For the text-containing cell, return its midpoint in (X, Y) coordinate format. 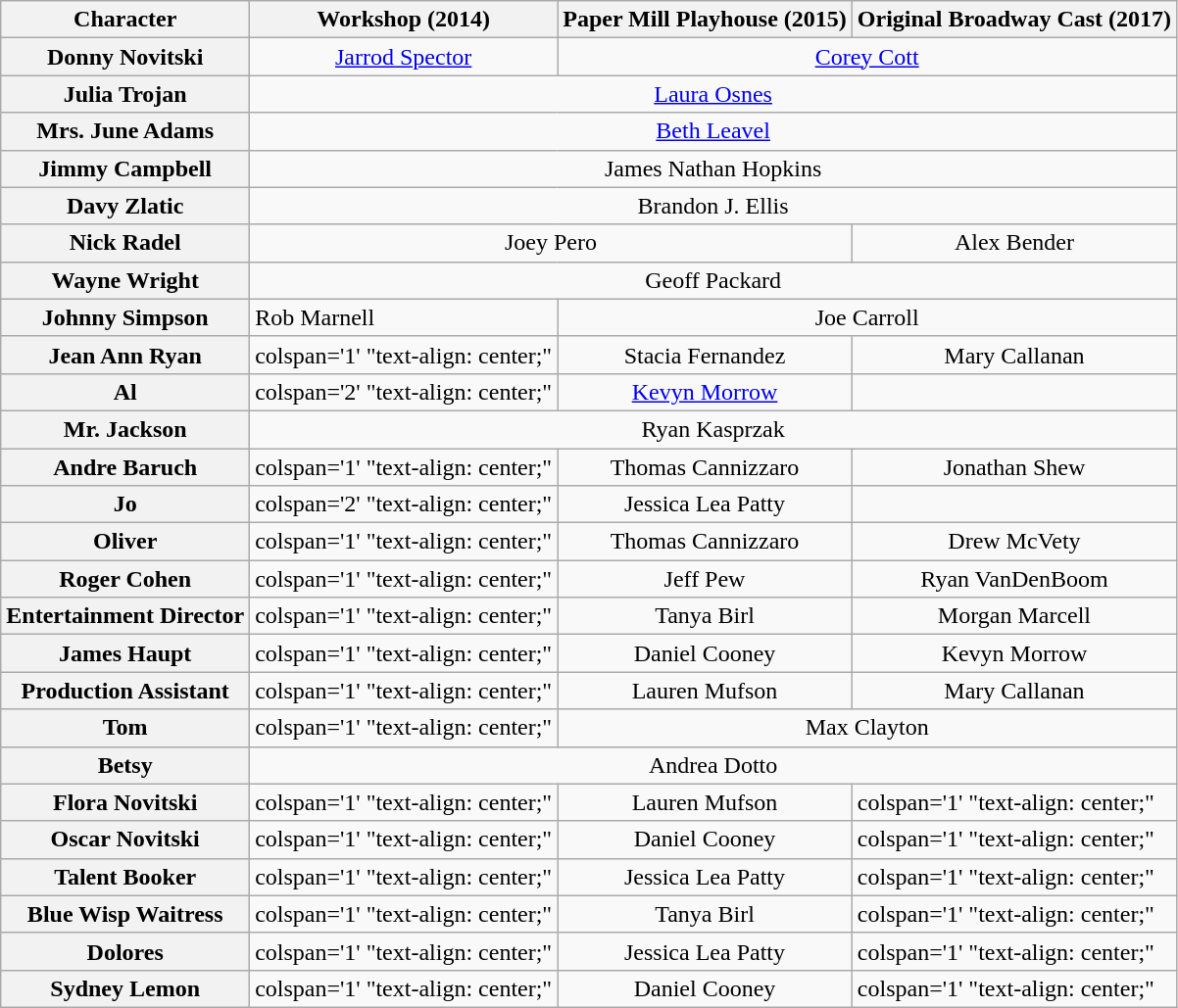
Johnny Simpson (125, 317)
Original Broadway Cast (2017) (1013, 20)
Andre Baruch (125, 467)
Joe Carroll (867, 317)
Roger Cohen (125, 579)
Laura Osnes (713, 94)
Jo (125, 504)
Blue Wisp Waitress (125, 914)
Oliver (125, 542)
Ryan VanDenBoom (1013, 579)
Mrs. June Adams (125, 131)
Stacia Fernandez (706, 355)
Davy Zlatic (125, 206)
Workshop (2014) (404, 20)
Production Assistant (125, 691)
James Nathan Hopkins (713, 168)
Mr. Jackson (125, 429)
Ryan Kasprzak (713, 429)
Rob Marnell (404, 317)
Jarrod Spector (404, 57)
Morgan Marcell (1013, 616)
Tom (125, 728)
Corey Cott (867, 57)
Al (125, 392)
Entertainment Director (125, 616)
Character (125, 20)
Max Clayton (867, 728)
Brandon J. Ellis (713, 206)
Oscar Novitski (125, 840)
Jeff Pew (706, 579)
Beth Leavel (713, 131)
Betsy (125, 765)
Wayne Wright (125, 280)
Drew McVety (1013, 542)
James Haupt (125, 653)
Geoff Packard (713, 280)
Talent Booker (125, 877)
Julia Trojan (125, 94)
Paper Mill Playhouse (2015) (706, 20)
Jimmy Campbell (125, 168)
Jean Ann Ryan (125, 355)
Alex Bender (1013, 243)
Sydney Lemon (125, 988)
Donny Novitski (125, 57)
Jonathan Shew (1013, 467)
Dolores (125, 951)
Nick Radel (125, 243)
Flora Novitski (125, 802)
Joey Pero (551, 243)
Andrea Dotto (713, 765)
